Search for the cell housing the specified text and yield its [X, Y] center coordinate. 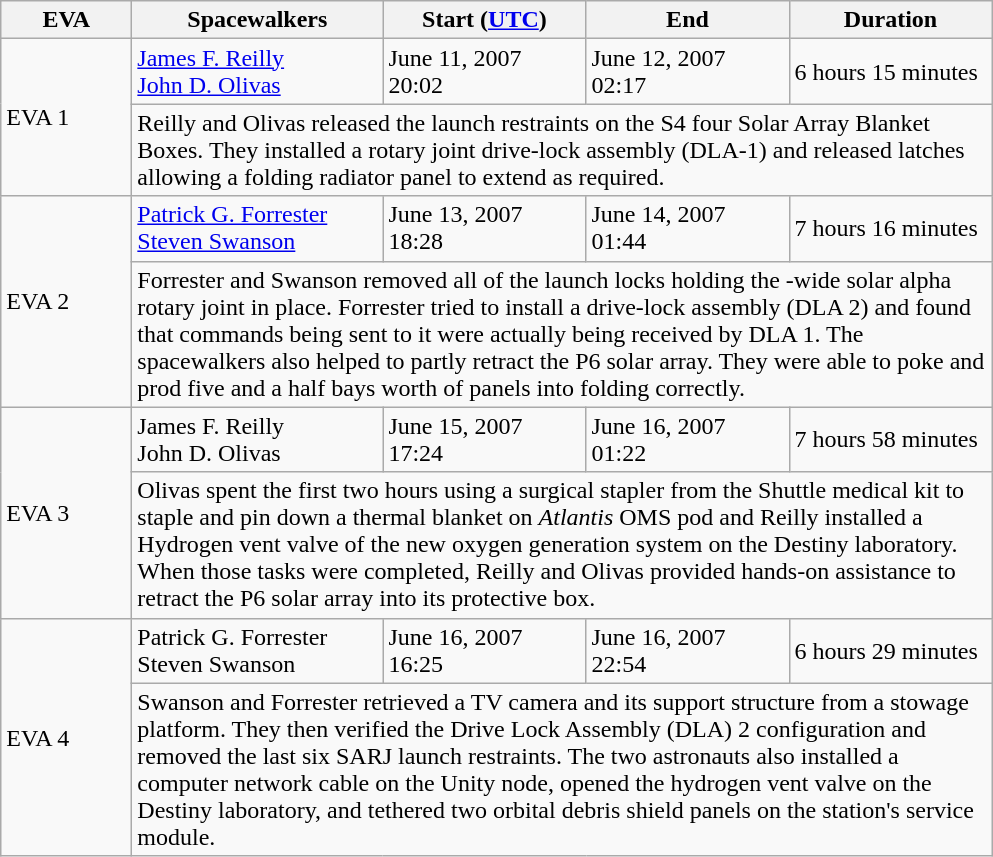
Duration [890, 20]
EVA 3 [66, 512]
EVA 4 [66, 737]
June 16, 2007 22:54 [688, 650]
EVA 2 [66, 302]
June 16, 2007 16:25 [484, 650]
6 hours 15 minutes [890, 72]
End [688, 20]
Start (UTC) [484, 20]
6 hours 29 minutes [890, 650]
7 hours 58 minutes [890, 440]
June 16, 2007 01:22 [688, 440]
June 14, 2007 01:44 [688, 228]
June 13, 2007 18:28 [484, 228]
June 15, 2007 17:24 [484, 440]
EVA [66, 20]
Spacewalkers [258, 20]
June 11, 2007 20:02 [484, 72]
June 12, 2007 02:17 [688, 72]
EVA 1 [66, 118]
7 hours 16 minutes [890, 228]
